Return the [X, Y] coordinate for the center point of the cell that contains the specified text.  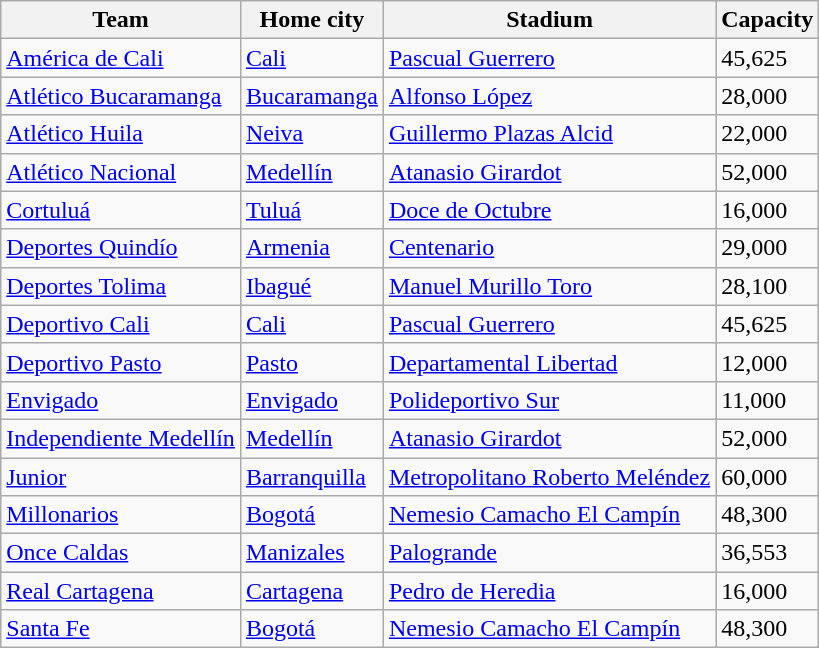
Guillermo Plazas Alcid [549, 134]
Santa Fe [121, 629]
Deportivo Cali [121, 324]
12,000 [768, 362]
22,000 [768, 134]
Centenario [549, 248]
Independiente Medellín [121, 438]
Neiva [312, 134]
Manizales [312, 553]
Junior [121, 477]
Deportivo Pasto [121, 362]
Pedro de Heredia [549, 591]
Deportes Tolima [121, 286]
Stadium [549, 20]
Team [121, 20]
Deportes Quindío [121, 248]
36,553 [768, 553]
28,100 [768, 286]
Capacity [768, 20]
Home city [312, 20]
29,000 [768, 248]
Polideportivo Sur [549, 400]
Cartagena [312, 591]
Pasto [312, 362]
Barranquilla [312, 477]
Alfonso López [549, 96]
Millonarios [121, 515]
Once Caldas [121, 553]
Real Cartagena [121, 591]
28,000 [768, 96]
América de Cali [121, 58]
Atlético Huila [121, 134]
Tuluá [312, 210]
Atlético Nacional [121, 172]
Palogrande [549, 553]
Doce de Octubre [549, 210]
Departamental Libertad [549, 362]
Bucaramanga [312, 96]
Atlético Bucaramanga [121, 96]
11,000 [768, 400]
Metropolitano Roberto Meléndez [549, 477]
Ibagué [312, 286]
Cortuluá [121, 210]
Armenia [312, 248]
60,000 [768, 477]
Manuel Murillo Toro [549, 286]
